Detect which cell encompasses the target text, then output its [X, Y] center coordinate. 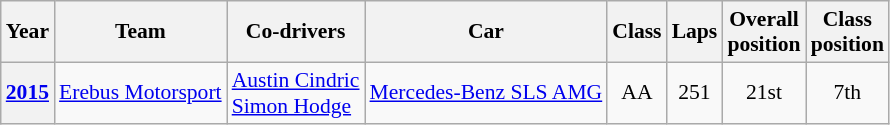
Co-drivers [296, 32]
Erebus Motorsport [140, 92]
251 [695, 92]
Overallposition [764, 32]
Year [28, 32]
21st [764, 92]
Mercedes-Benz SLS AMG [486, 92]
AA [636, 92]
Team [140, 32]
Classposition [848, 32]
7th [848, 92]
Car [486, 32]
2015 [28, 92]
Austin Cindric Simon Hodge [296, 92]
Class [636, 32]
Laps [695, 32]
